Search for the cell housing the specified text and yield its [x, y] center coordinate. 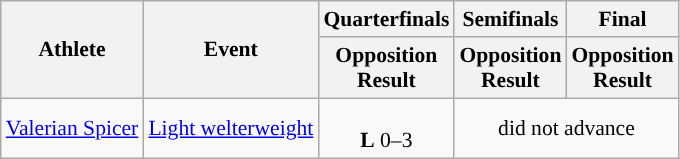
Event [230, 50]
did not advance [566, 128]
Athlete [72, 50]
Light welterweight [230, 128]
L 0–3 [386, 128]
Quarterfinals [386, 19]
Valerian Spicer [72, 128]
Semifinals [510, 19]
Final [622, 19]
